Provide the [x, y] coordinate of the cell's center where the given text is located.  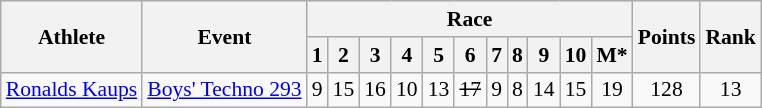
1 [318, 55]
7 [496, 55]
M* [612, 55]
Race [470, 19]
Points [667, 36]
5 [439, 55]
Rank [730, 36]
Boys' Techno 293 [224, 90]
14 [544, 90]
3 [375, 55]
6 [470, 55]
2 [344, 55]
128 [667, 90]
19 [612, 90]
Athlete [72, 36]
4 [407, 55]
Ronalds Kaups [72, 90]
16 [375, 90]
Event [224, 36]
17 [470, 90]
